For the text-containing cell, return its midpoint in (x, y) coordinate format. 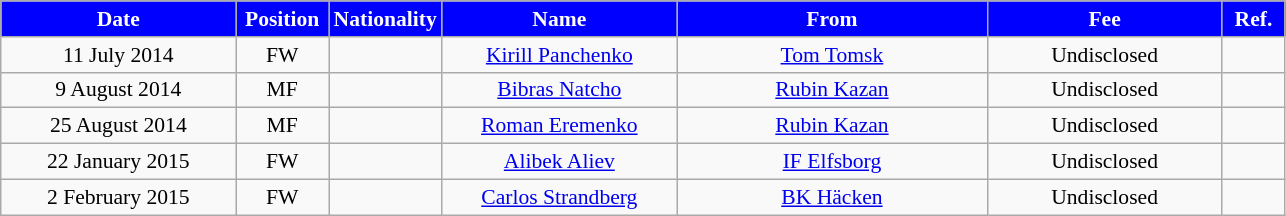
Fee (1104, 19)
Date (118, 19)
25 August 2014 (118, 126)
2 February 2015 (118, 197)
Bibras Natcho (560, 90)
BK Häcken (832, 197)
Position (282, 19)
22 January 2015 (118, 162)
Tom Tomsk (832, 55)
IF Elfsborg (832, 162)
Carlos Strandberg (560, 197)
Ref. (1254, 19)
Roman Eremenko (560, 126)
Nationality (384, 19)
Name (560, 19)
Alibek Aliev (560, 162)
9 August 2014 (118, 90)
Kirill Panchenko (560, 55)
From (832, 19)
11 July 2014 (118, 55)
